Pinpoint the cell where the given text exists, returning its (X, Y) midpoint coordinate. 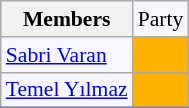
Members (67, 19)
Party (161, 19)
Temel Yılmaz (67, 90)
Sabri Varan (67, 55)
